Return the (X, Y) coordinate for the center point of the cell that contains the specified text.  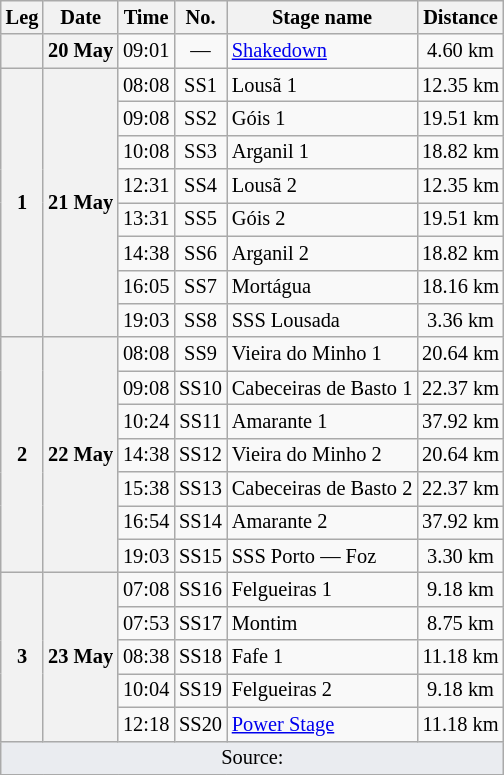
1 (22, 202)
SS2 (200, 118)
3 (22, 656)
Stage name (322, 17)
Montim (322, 623)
Arganil 2 (322, 253)
SSS Lousada (322, 320)
Felgueiras 1 (322, 589)
10:08 (146, 152)
SS7 (200, 287)
4.60 km (460, 51)
15:38 (146, 489)
Lousã 2 (322, 186)
13:31 (146, 219)
16:54 (146, 522)
3.30 km (460, 556)
20 May (80, 51)
No. (200, 17)
8.75 km (460, 623)
SS8 (200, 320)
Leg (22, 17)
Amarante 2 (322, 522)
SS11 (200, 421)
Cabeceiras de Basto 1 (322, 388)
SS4 (200, 186)
Shakedown (322, 51)
Distance (460, 17)
Source: (252, 758)
SS19 (200, 690)
SS18 (200, 657)
22 May (80, 455)
SS3 (200, 152)
SSS Porto — Foz (322, 556)
Felgueiras 2 (322, 690)
SS12 (200, 455)
12:31 (146, 186)
SS6 (200, 253)
18.16 km (460, 287)
16:05 (146, 287)
Góis 1 (322, 118)
10:24 (146, 421)
Lousã 1 (322, 85)
Mortágua (322, 287)
Fafe 1 (322, 657)
08:38 (146, 657)
21 May (80, 202)
07:08 (146, 589)
SS10 (200, 388)
Date (80, 17)
Vieira do Minho 1 (322, 354)
— (200, 51)
SS1 (200, 85)
2 (22, 455)
SS5 (200, 219)
12:18 (146, 724)
Arganil 1 (322, 152)
Góis 2 (322, 219)
SS14 (200, 522)
SS20 (200, 724)
09:01 (146, 51)
SS17 (200, 623)
SS16 (200, 589)
SS15 (200, 556)
Power Stage (322, 724)
Time (146, 17)
Cabeceiras de Basto 2 (322, 489)
07:53 (146, 623)
SS13 (200, 489)
10:04 (146, 690)
Amarante 1 (322, 421)
SS9 (200, 354)
23 May (80, 656)
3.36 km (460, 320)
Vieira do Minho 2 (322, 455)
